Capture the cell that displays the provided text and extract its [x, y] central coordinate. 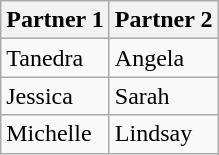
Partner 2 [164, 20]
Angela [164, 58]
Partner 1 [56, 20]
Lindsay [164, 134]
Tanedra [56, 58]
Michelle [56, 134]
Sarah [164, 96]
Jessica [56, 96]
